From the cell containing the given text, extract its center point as (X, Y) coordinate. 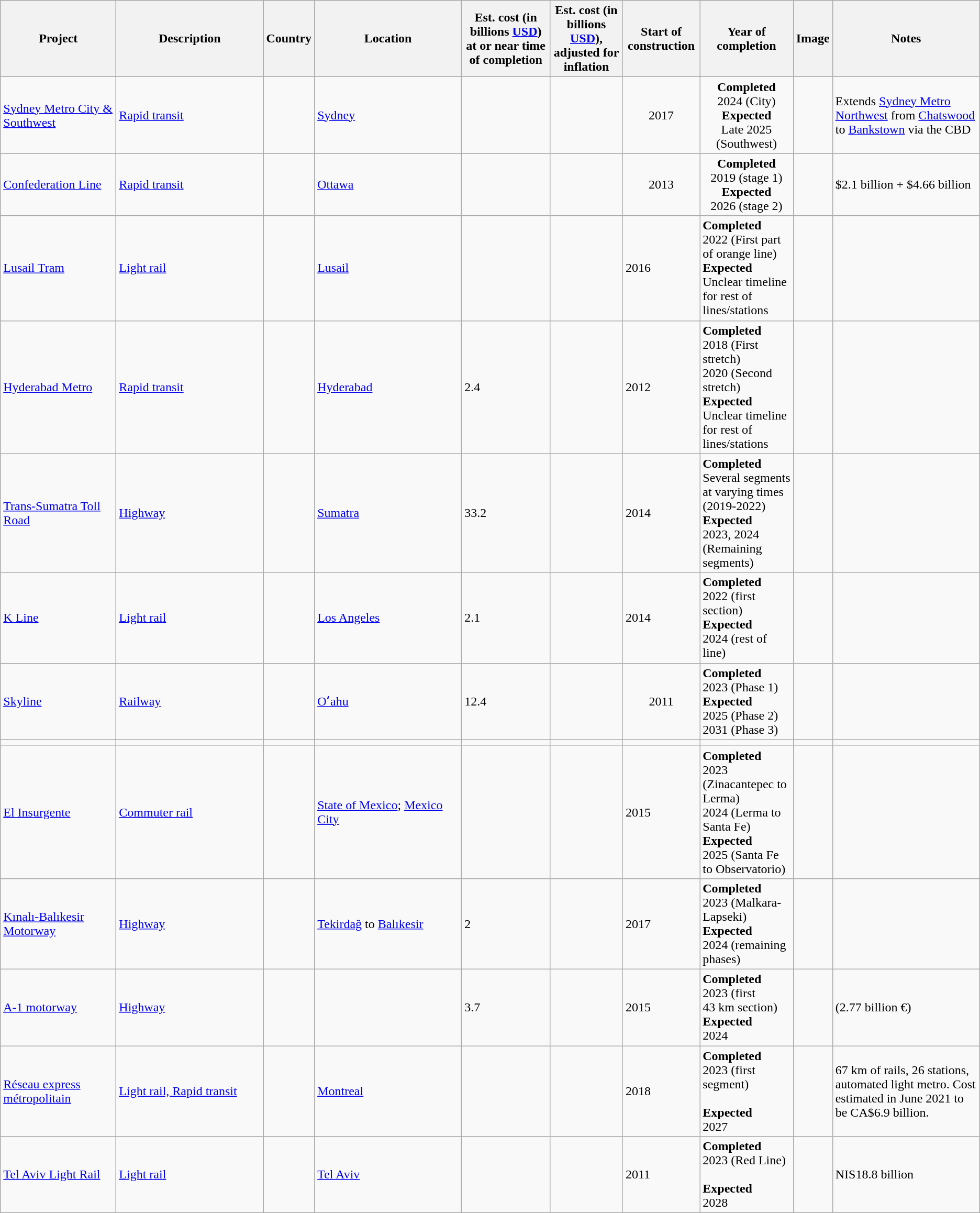
State of Mexico; Mexico City (388, 812)
Extends Sydney Metro Northwest from Chatswood to Bankstown via the CBD (906, 115)
2016 (661, 268)
Light rail, Rapid transit (190, 1090)
Railway (190, 701)
12.4 (506, 701)
Est. cost (in billions USD) at or near time of completion (506, 39)
Completed2023 (Zinacantepec to Lerma)2024 (Lerma to Santa Fe)Expected2025 (Santa Fe to Observatorio) (747, 812)
2.4 (506, 387)
2 (506, 924)
Confederation Line (59, 184)
Hyderabad (388, 387)
$2.1 billion + $4.66 billion (906, 184)
Commuter rail (190, 812)
A-1 motorway (59, 1007)
2012 (661, 387)
Completed2018 (First stretch)2020 (Second stretch)ExpectedUnclear timeline for rest of lines/stations (747, 387)
Hyderabad Metro (59, 387)
Year of completion (747, 39)
Completed2019 (stage 1)Expected2026 (stage 2) (747, 184)
Réseau express métropolitain (59, 1090)
Completed2023 (Red Line)Expected2028 (747, 1175)
Description (190, 39)
Start of construction (661, 39)
Completed2023 (first 43 km section)Expected2024 (747, 1007)
Tel Aviv Light Rail (59, 1175)
2013 (661, 184)
Skyline (59, 701)
Montreal (388, 1090)
Project (59, 39)
3.7 (506, 1007)
Sydney Metro City & Southwest (59, 115)
(2.77 billion €) (906, 1007)
Tel Aviv (388, 1175)
2018 (661, 1090)
Completed2022 (First part of orange line)ExpectedUnclear timeline for rest of lines/stations (747, 268)
Kınalı-Balıkesir Motorway (59, 924)
Ottawa (388, 184)
Los Angeles (388, 618)
Completed2022 (first section)Expected2024 (rest of line) (747, 618)
Sumatra (388, 513)
NIS18.8 billion (906, 1175)
33.2 (506, 513)
Lusail (388, 268)
Tekirdağ to Balıkesir (388, 924)
Trans-Sumatra Toll Road (59, 513)
Completed2023 (first segment)Expected2027 (747, 1090)
Completed2023 (Phase 1)Expected2025 (Phase 2)2031 (Phase 3) (747, 701)
K Line (59, 618)
Completed2024 (City)ExpectedLate 2025 (Southwest) (747, 115)
Country (289, 39)
Image (812, 39)
Est. cost (in billions USD), adjusted for inflation (586, 39)
CompletedSeveral segments at varying times (2019-2022)Expected2023, 2024 (Remaining segments) (747, 513)
Sydney (388, 115)
Lusail Tram (59, 268)
Notes (906, 39)
Completed2023 (Malkara-Lapseki)Expected2024 (remaining phases) (747, 924)
Location (388, 39)
67 km of rails, 26 stations, automated light metro. Cost estimated in June 2021 to be CA$6.9 billion. (906, 1090)
2.1 (506, 618)
El Insurgente (59, 812)
Oʻahu (388, 701)
